Scan for the cell matching the given text and deliver its [x, y] coordinate at center. 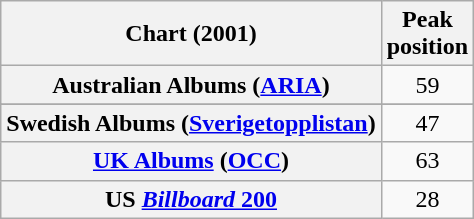
US Billboard 200 [191, 199]
63 [427, 161]
28 [427, 199]
UK Albums (OCC) [191, 161]
Chart (2001) [191, 34]
47 [427, 123]
59 [427, 85]
Peakposition [427, 34]
Australian Albums (ARIA) [191, 85]
Swedish Albums (Sverigetopplistan) [191, 123]
